Detect which cell encompasses the target text, then output its (X, Y) center coordinate. 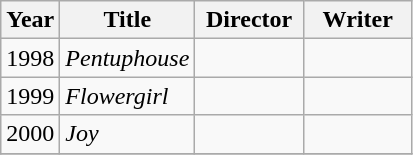
Title (128, 20)
Year (30, 20)
1998 (30, 58)
2000 (30, 134)
Flowergirl (128, 96)
Joy (128, 134)
Director (250, 20)
1999 (30, 96)
Pentuphouse (128, 58)
Writer (358, 20)
